Return the (X, Y) coordinate for the center point of the cell that contains the specified text.  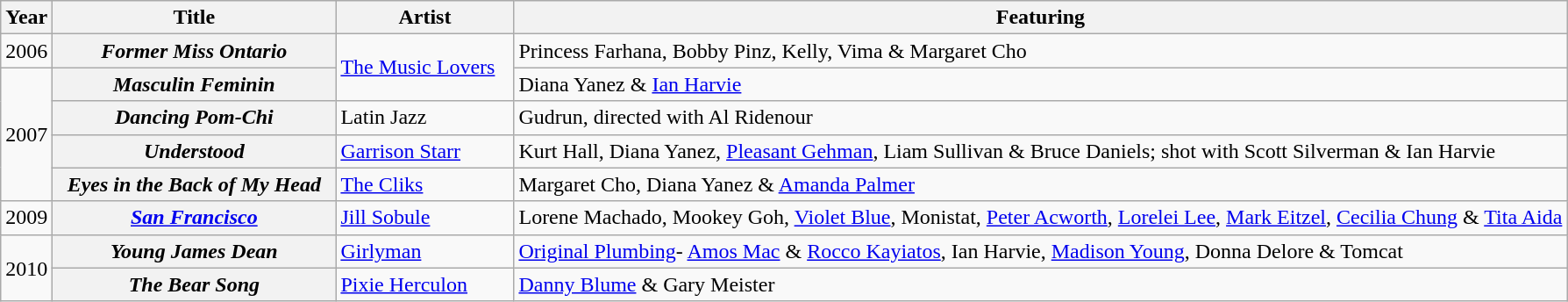
Eyes in the Back of My Head (195, 184)
Lorene Machado, Mookey Goh, Violet Blue, Monistat, Peter Acworth, Lorelei Lee, Mark Eitzel, Cecilia Chung & Tita Aida (1040, 218)
Young James Dean (195, 251)
The Music Lovers (424, 68)
Original Plumbing- Amos Mac & Rocco Kayiatos, Ian Harvie, Madison Young, Donna Delore & Tomcat (1040, 251)
Princess Farhana, Bobby Pinz, Kelly, Vima & Margaret Cho (1040, 51)
Featuring (1040, 18)
Pixie Herculon (424, 284)
Year (26, 18)
The Bear Song (195, 284)
Diana Yanez & Ian Harvie (1040, 84)
2009 (26, 218)
Dancing Pom-Chi (195, 118)
Girlyman (424, 251)
The Cliks (424, 184)
Kurt Hall, Diana Yanez, Pleasant Gehman, Liam Sullivan & Bruce Daniels; shot with Scott Silverman & Ian Harvie (1040, 151)
Title (195, 18)
Understood (195, 151)
Gudrun, directed with Al Ridenour (1040, 118)
San Francisco (195, 218)
Garrison Starr (424, 151)
Masculin Feminin (195, 84)
Former Miss Ontario (195, 51)
2007 (26, 134)
2006 (26, 51)
Danny Blume & Gary Meister (1040, 284)
Margaret Cho, Diana Yanez & Amanda Palmer (1040, 184)
Latin Jazz (424, 118)
Jill Sobule (424, 218)
Artist (424, 18)
2010 (26, 268)
